Identify which cell holds the provided text, then report its [x, y] central coordinate. 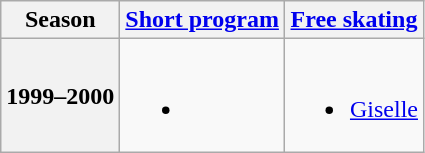
Short program [202, 20]
Free skating [354, 20]
Season [60, 20]
Giselle [354, 96]
1999–2000 [60, 96]
